Return (x, y) of the center of cell containing provided text 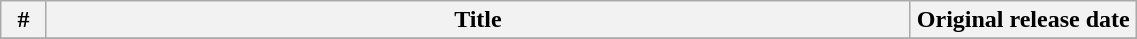
# (24, 20)
Original release date (1024, 20)
Title (478, 20)
